For the text-containing cell, return its midpoint in (x, y) coordinate format. 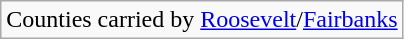
Counties carried by Roosevelt/Fairbanks (202, 20)
